Provide the (X, Y) coordinate of the cell's center where the given text is located.  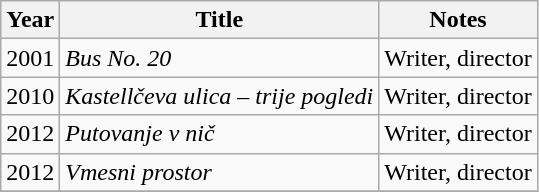
Year (30, 20)
Title (220, 20)
Putovanje v nič (220, 134)
Kastellčeva ulica – trije pogledi (220, 96)
Notes (458, 20)
Vmesni prostor (220, 172)
Bus No. 20 (220, 58)
2001 (30, 58)
2010 (30, 96)
